Identify which cell holds the provided text, then report its [x, y] central coordinate. 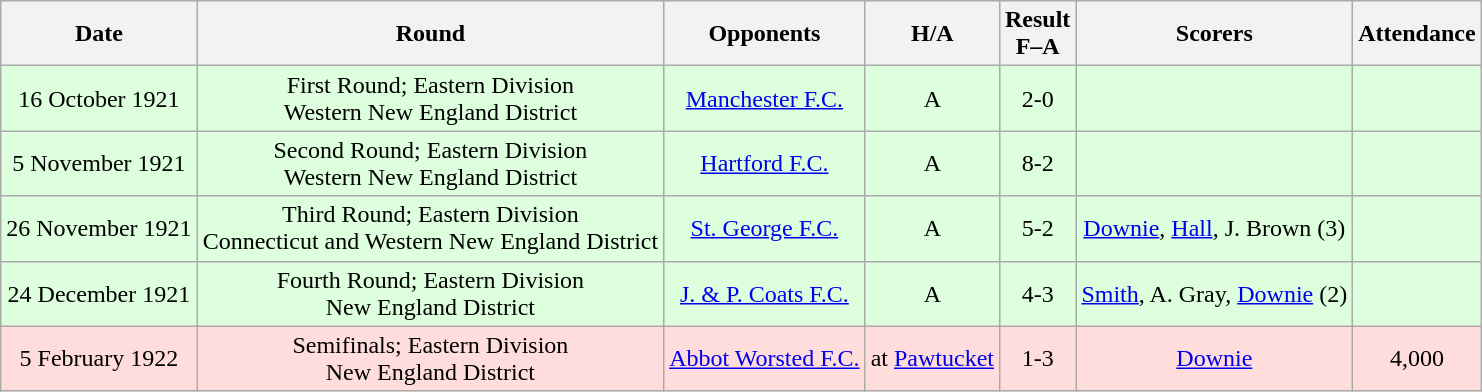
Third Round; Eastern DivisionConnecticut and Western New England District [430, 228]
1-3 [1037, 358]
J. & P. Coats F.C. [764, 294]
Semifinals; Eastern DivisionNew England District [430, 358]
26 November 1921 [99, 228]
Attendance [1417, 34]
Manchester F.C. [764, 98]
St. George F.C. [764, 228]
Date [99, 34]
Round [430, 34]
4,000 [1417, 358]
Opponents [764, 34]
Second Round; Eastern DivisionWestern New England District [430, 164]
5 November 1921 [99, 164]
First Round; Eastern DivisionWestern New England District [430, 98]
2-0 [1037, 98]
24 December 1921 [99, 294]
5-2 [1037, 228]
H/A [932, 34]
16 October 1921 [99, 98]
Fourth Round; Eastern DivisionNew England District [430, 294]
Downie, Hall, J. Brown (3) [1214, 228]
at Pawtucket [932, 358]
Downie [1214, 358]
4-3 [1037, 294]
Smith, A. Gray, Downie (2) [1214, 294]
Hartford F.C. [764, 164]
ResultF–A [1037, 34]
Abbot Worsted F.C. [764, 358]
Scorers [1214, 34]
5 February 1922 [99, 358]
8-2 [1037, 164]
